Provide the [x, y] coordinate of the cell's center where the given text is located.  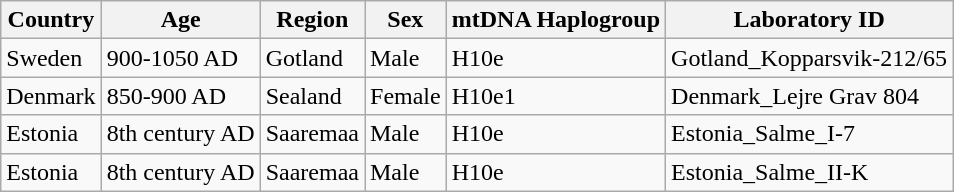
Estonia_Salme_I-7 [810, 134]
Age [180, 20]
Country [51, 20]
Female [405, 96]
Estonia_Salme_II-K [810, 172]
mtDNA Haplogroup [556, 20]
Gotland_Kopparsvik-212/65 [810, 58]
900-1050 AD [180, 58]
850-900 AD [180, 96]
Region [312, 20]
H10e1 [556, 96]
Denmark_Lejre Grav 804 [810, 96]
Gotland [312, 58]
Denmark [51, 96]
Sweden [51, 58]
Sealand [312, 96]
Sex [405, 20]
Laboratory ID [810, 20]
